For the text-containing cell, return its midpoint in [X, Y] coordinate format. 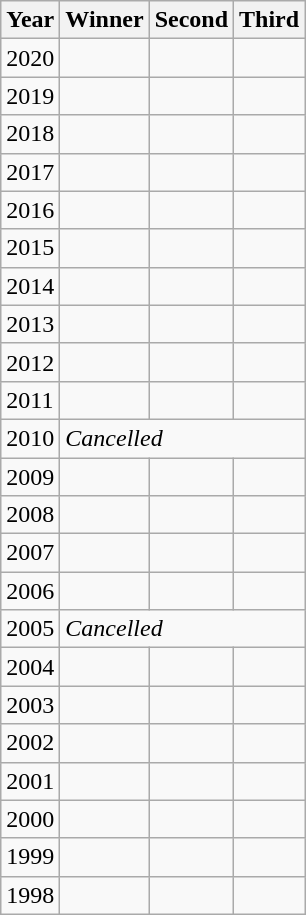
Third [270, 20]
1999 [30, 857]
2003 [30, 705]
2002 [30, 743]
2019 [30, 96]
2013 [30, 324]
2005 [30, 629]
2001 [30, 781]
2006 [30, 591]
Winner [104, 20]
2007 [30, 553]
2018 [30, 134]
1998 [30, 895]
2009 [30, 477]
Year [30, 20]
2008 [30, 515]
2000 [30, 819]
2011 [30, 400]
Second [191, 20]
2016 [30, 210]
2015 [30, 248]
2004 [30, 667]
2010 [30, 438]
2012 [30, 362]
2014 [30, 286]
2020 [30, 58]
2017 [30, 172]
